Find where the given text appears and provide that cell's center as (x, y) coordinate. 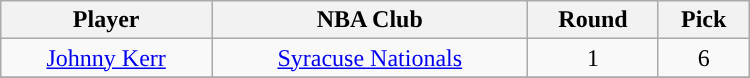
Syracuse Nationals (370, 58)
Player (106, 20)
6 (704, 58)
Johnny Kerr (106, 58)
NBA Club (370, 20)
1 (593, 58)
Round (593, 20)
Pick (704, 20)
